For the text-containing cell, return its midpoint in (x, y) coordinate format. 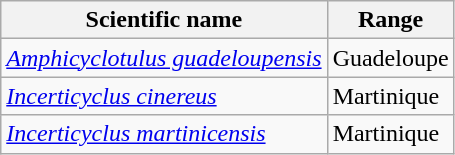
Amphicyclotulus guadeloupensis (164, 58)
Incerticyclus martinicensis (164, 134)
Incerticyclus cinereus (164, 96)
Guadeloupe (390, 58)
Scientific name (164, 20)
Range (390, 20)
